Return [x, y] of the center of cell containing provided text 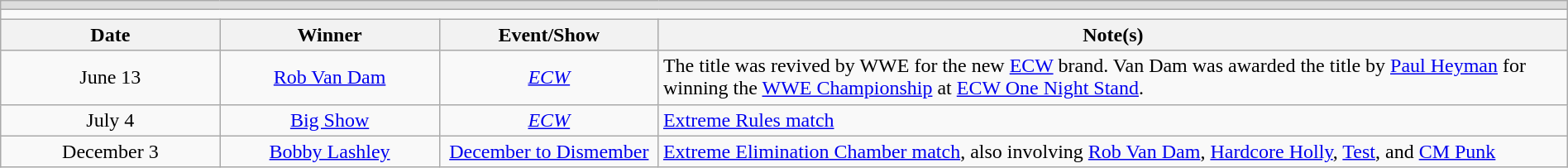
December to Dismember [549, 151]
Rob Van Dam [329, 78]
Event/Show [549, 35]
Extreme Elimination Chamber match, also involving Rob Van Dam, Hardcore Holly, Test, and CM Punk [1113, 151]
Winner [329, 35]
Note(s) [1113, 35]
June 13 [111, 78]
Date [111, 35]
Bobby Lashley [329, 151]
Extreme Rules match [1113, 120]
December 3 [111, 151]
Big Show [329, 120]
July 4 [111, 120]
